Provide the (X, Y) coordinate of the cell's center where the given text is located.  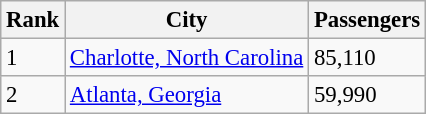
City (187, 20)
Charlotte, North Carolina (187, 58)
85,110 (368, 58)
Rank (33, 20)
Passengers (368, 20)
Atlanta, Georgia (187, 95)
59,990 (368, 95)
2 (33, 95)
1 (33, 58)
